Locate the cell with the specified text and output its [x, y] center coordinate. 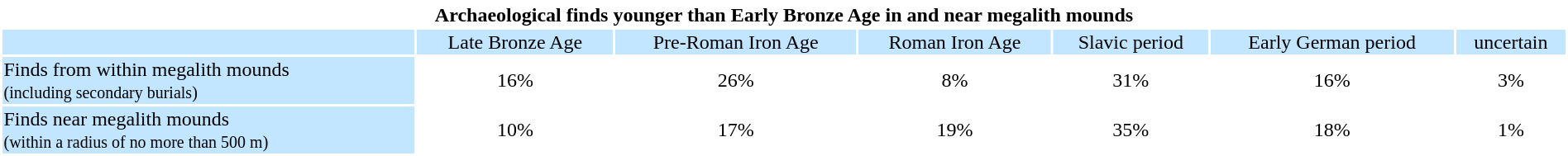
Finds near megalith mounds(within a radius of no more than 500 m) [208, 130]
35% [1131, 130]
26% [735, 81]
31% [1131, 81]
Late Bronze Age [514, 42]
17% [735, 130]
uncertain [1511, 42]
3% [1511, 81]
Archaeological finds younger than Early Bronze Age in and near megalith mounds [784, 15]
Finds from within megalith mounds(including secondary burials) [208, 81]
8% [954, 81]
Pre-Roman Iron Age [735, 42]
10% [514, 130]
Early German period [1332, 42]
Slavic period [1131, 42]
19% [954, 130]
1% [1511, 130]
18% [1332, 130]
Roman Iron Age [954, 42]
